Extract the [x, y] coordinate from the center of the cell holding the provided text.  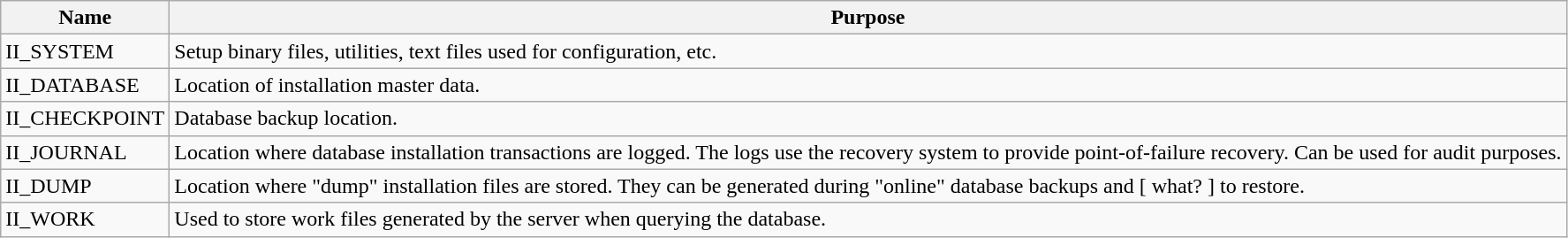
Purpose [867, 18]
Location where "dump" installation files are stored. They can be generated during "online" database backups and [ what? ] to restore. [867, 186]
II_DUMP [85, 186]
II_SYSTEM [85, 51]
Used to store work files generated by the server when querying the database. [867, 219]
II_DATABASE [85, 85]
Name [85, 18]
II_JOURNAL [85, 152]
II_CHECKPOINT [85, 119]
Location of installation master data. [867, 85]
Setup binary files, utilities, text files used for configuration, etc. [867, 51]
Database backup location. [867, 119]
II_WORK [85, 219]
